Provide the (x, y) coordinate of the cell's center where the given text is located.  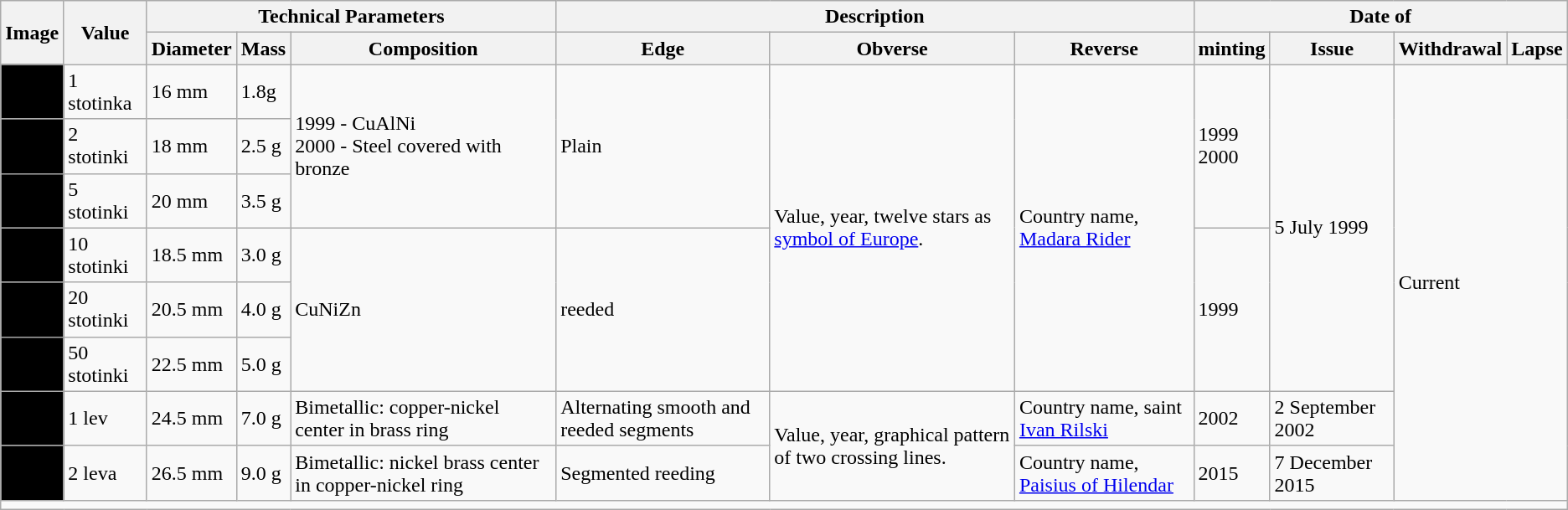
Bimetallic: copper-nickel center in brass ring (424, 419)
18.5 mm (191, 255)
Value, year, twelve stars as symbol of Europe. (893, 228)
24.5 mm (191, 419)
Value (106, 33)
10 stotinki (106, 255)
Technical Parameters (351, 17)
Edge (663, 49)
minting (1231, 49)
3.0 g (263, 255)
2015 (1231, 472)
7 December 2015 (1332, 472)
Withdrawal (1451, 49)
2 leva (106, 472)
18 mm (191, 146)
1999 (1231, 310)
2002 (1231, 419)
2 stotinki (106, 146)
19992000 (1231, 146)
4.0 g (263, 310)
2 September 2002 (1332, 419)
1 lev (106, 419)
Alternating smooth and reeded segments (663, 419)
22.5 mm (191, 363)
reeded (663, 310)
Value, year, graphical pattern of two crossing lines. (893, 446)
5 stotinki (106, 201)
Date of (1380, 17)
16 mm (191, 92)
2.5 g (263, 146)
20 mm (191, 201)
1999 - CuAlNi2000 - Steel covered with bronze (424, 146)
Lapse (1537, 49)
5.0 g (263, 363)
Country name, Madara Rider (1104, 228)
Image (32, 33)
20 stotinki (106, 310)
Reverse (1104, 49)
Obverse (893, 49)
9.0 g (263, 472)
Current (1481, 282)
Diameter (191, 49)
Description (874, 17)
1.8g (263, 92)
3.5 g (263, 201)
5 July 1999 (1332, 228)
Issue (1332, 49)
Mass (263, 49)
Plain (663, 146)
Bimetallic: nickel brass center in copper-nickel ring (424, 472)
Country name, Paisius of Hilendar (1104, 472)
1 stotinka (106, 92)
CuNiZn (424, 310)
7.0 g (263, 419)
20.5 mm (191, 310)
50 stotinki (106, 363)
Country name, saint Ivan Rilski (1104, 419)
Composition (424, 49)
26.5 mm (191, 472)
Segmented reeding (663, 472)
